Return [x, y] of the center of cell containing provided text 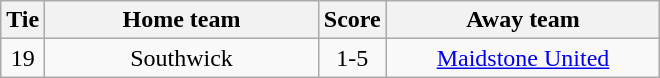
19 [23, 58]
Away team [523, 20]
1-5 [352, 58]
Southwick [182, 58]
Maidstone United [523, 58]
Tie [23, 20]
Score [352, 20]
Home team [182, 20]
